Output the [X, Y] coordinate of the center of the cell containing the given text.  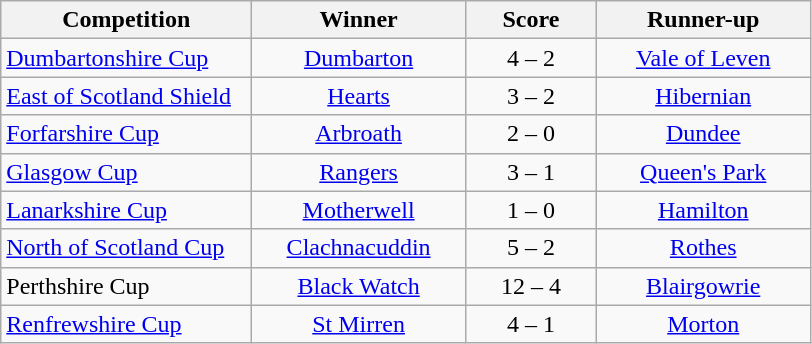
Rothes [703, 248]
Rangers [359, 172]
Dumbartonshire Cup [126, 58]
Queen's Park [703, 172]
1 – 0 [530, 210]
Lanarkshire Cup [126, 210]
4 – 2 [530, 58]
Hibernian [703, 96]
4 – 1 [530, 324]
Motherwell [359, 210]
North of Scotland Cup [126, 248]
12 – 4 [530, 286]
Winner [359, 20]
Score [530, 20]
Dumbarton [359, 58]
Hamilton [703, 210]
East of Scotland Shield [126, 96]
Renfrewshire Cup [126, 324]
Dundee [703, 134]
Competition [126, 20]
Glasgow Cup [126, 172]
Morton [703, 324]
2 – 0 [530, 134]
Vale of Leven [703, 58]
5 – 2 [530, 248]
3 – 2 [530, 96]
Perthshire Cup [126, 286]
Black Watch [359, 286]
3 – 1 [530, 172]
Clachnacuddin [359, 248]
Arbroath [359, 134]
Forfarshire Cup [126, 134]
Runner-up [703, 20]
Blairgowrie [703, 286]
St Mirren [359, 324]
Hearts [359, 96]
